For the text-containing cell, return its midpoint in (x, y) coordinate format. 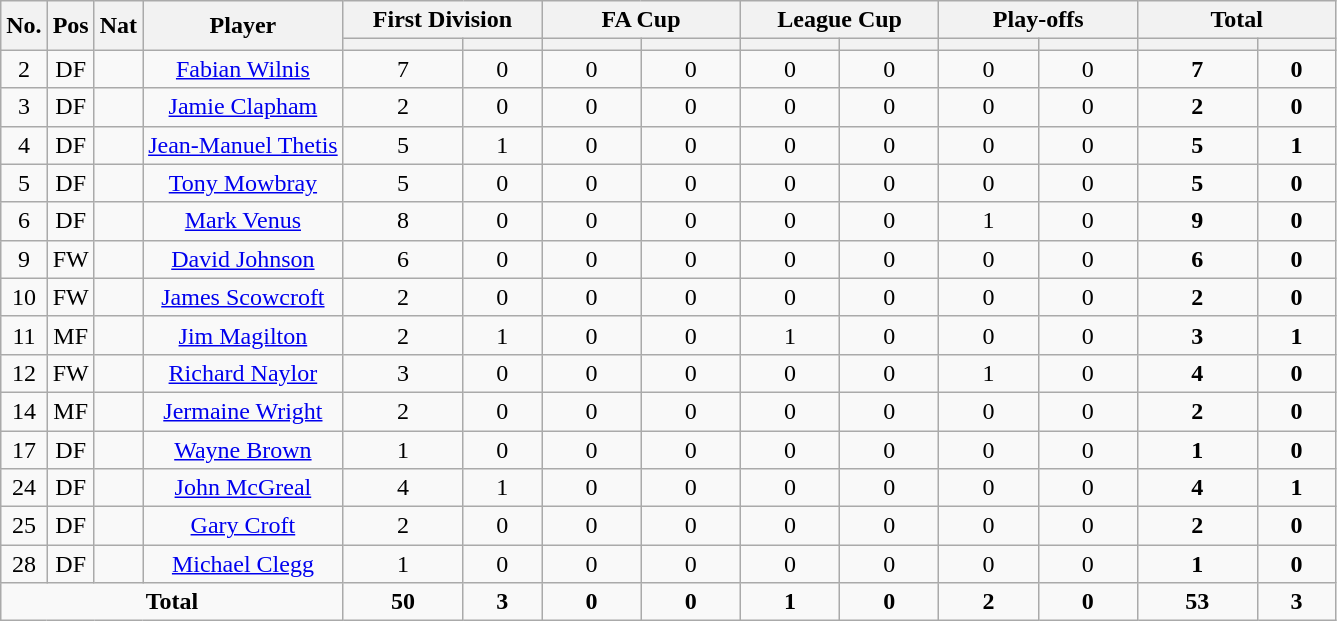
10 (24, 297)
Jean-Manuel Thetis (244, 145)
Player (244, 26)
Gary Croft (244, 526)
14 (24, 411)
First Division (442, 20)
James Scowcroft (244, 297)
League Cup (840, 20)
17 (24, 449)
John McGreal (244, 488)
Michael Clegg (244, 564)
Richard Naylor (244, 373)
Wayne Brown (244, 449)
Mark Venus (244, 221)
25 (24, 526)
Pos (70, 26)
Play-offs (1038, 20)
FA Cup (642, 20)
David Johnson (244, 259)
53 (1197, 602)
50 (403, 602)
11 (24, 335)
Jermaine Wright (244, 411)
Nat (118, 26)
Tony Mowbray (244, 183)
No. (24, 26)
28 (24, 564)
24 (24, 488)
12 (24, 373)
8 (403, 221)
Fabian Wilnis (244, 69)
Jim Magilton (244, 335)
Jamie Clapham (244, 107)
